Pinpoint the cell where the given text exists, returning its [x, y] midpoint coordinate. 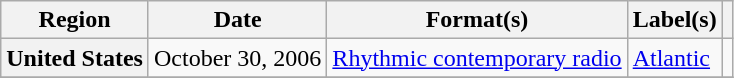
Format(s) [477, 20]
October 30, 2006 [237, 58]
Atlantic [674, 58]
Date [237, 20]
Label(s) [674, 20]
Region [75, 20]
United States [75, 58]
Rhythmic contemporary radio [477, 58]
